Return (X, Y) of the center of cell containing provided text 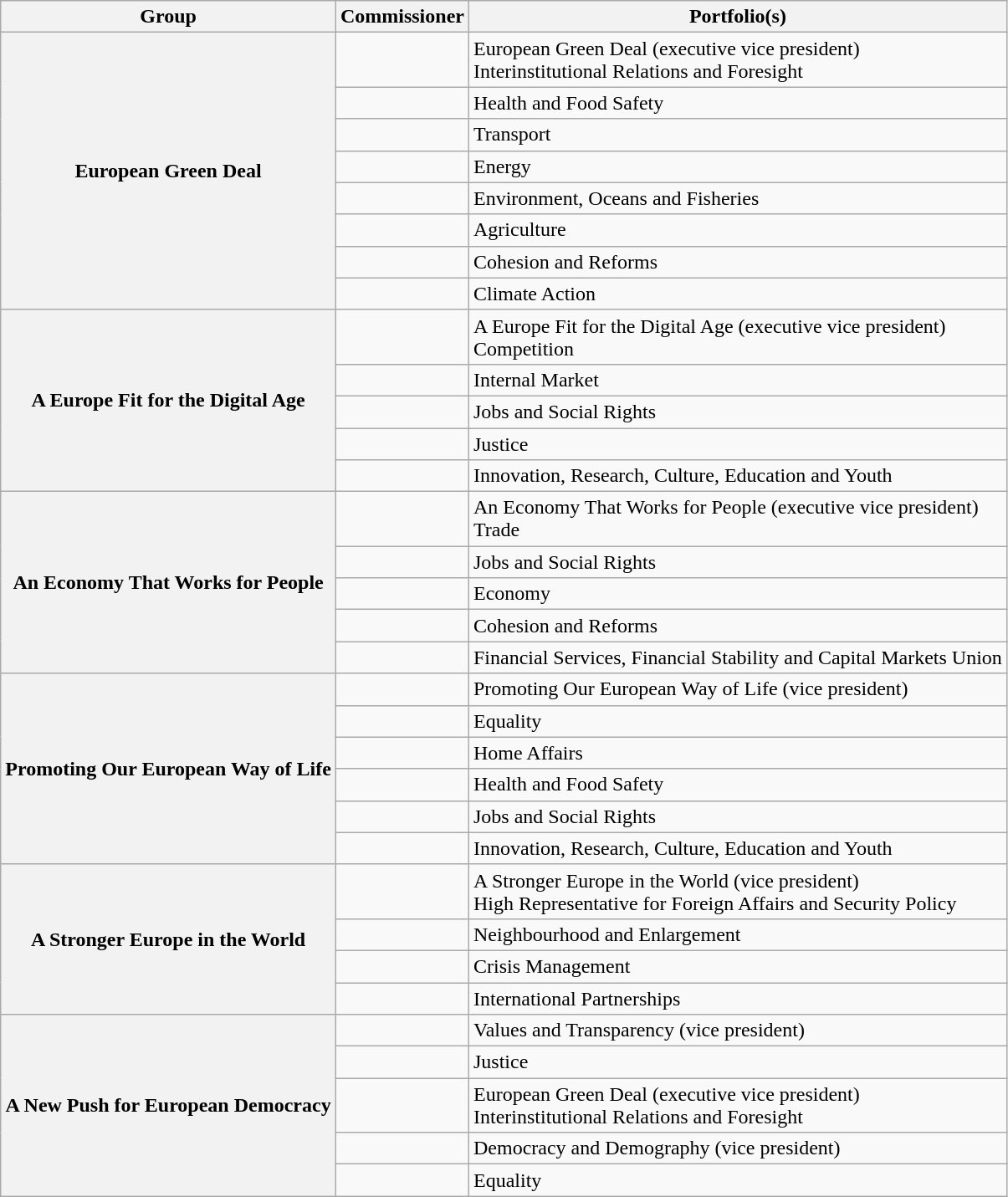
A Stronger Europe in the World (169, 939)
Home Affairs (738, 753)
An Economy That Works for People (169, 582)
Financial Services, Financial Stability and Capital Markets Union (738, 657)
Democracy and Demography (vice president) (738, 1148)
A Europe Fit for the Digital Age (executive vice president)Competition (738, 336)
International Partnerships (738, 998)
Promoting Our European Way of Life (169, 769)
European Green Deal (169, 171)
An Economy That Works for People (executive vice president)Trade (738, 519)
A Stronger Europe in the World (vice president)High Representative for Foreign Affairs and Security Policy (738, 892)
A New Push for European Democracy (169, 1106)
Internal Market (738, 380)
Values and Transparency (vice president) (738, 1031)
Crisis Management (738, 966)
Promoting Our European Way of Life (vice president) (738, 689)
Transport (738, 135)
Commissioner (402, 17)
Agriculture (738, 230)
Energy (738, 166)
Climate Action (738, 294)
Environment, Oceans and Fisheries (738, 198)
Group (169, 17)
Neighbourhood and Enlargement (738, 934)
Portfolio(s) (738, 17)
A Europe Fit for the Digital Age (169, 400)
Economy (738, 594)
